Search for the cell housing the specified text and yield its [x, y] center coordinate. 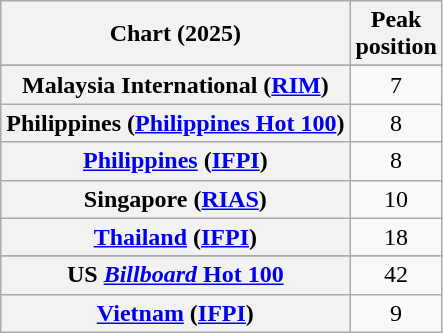
9 [396, 313]
Malaysia International (RIM) [176, 85]
Peakposition [396, 34]
Philippines (Philippines Hot 100) [176, 123]
18 [396, 237]
Chart (2025) [176, 34]
US Billboard Hot 100 [176, 275]
42 [396, 275]
7 [396, 85]
Thailand (IFPI) [176, 237]
Singapore (RIAS) [176, 199]
Vietnam (IFPI) [176, 313]
10 [396, 199]
Philippines (IFPI) [176, 161]
